Return the (X, Y) coordinate for the center point of the cell that contains the specified text.  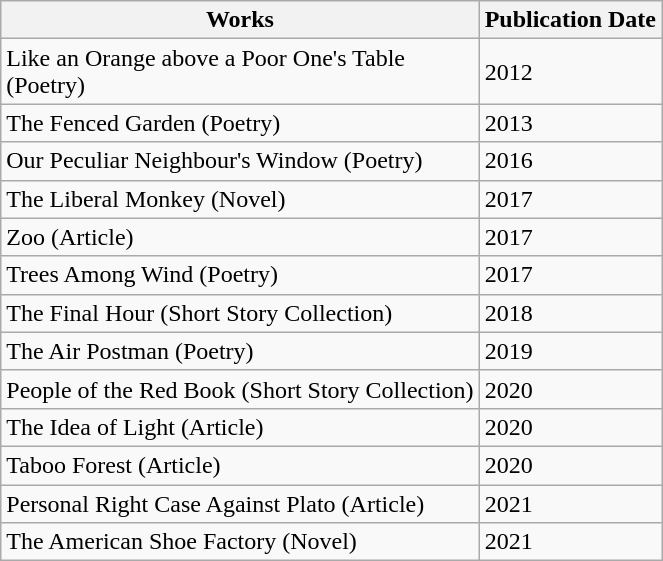
Trees Among Wind (Poetry) (240, 275)
Zoo (Article) (240, 237)
Works (240, 20)
Our Peculiar Neighbour's Window (Poetry) (240, 161)
Taboo Forest (Article) (240, 465)
2013 (570, 123)
2018 (570, 313)
The Idea of Light (Article) (240, 427)
People of the Red Book (Short Story Collection) (240, 389)
The Final Hour (Short Story Collection) (240, 313)
2016 (570, 161)
2019 (570, 351)
Like an Orange above a Poor One's Table(Poetry) (240, 72)
Publication Date (570, 20)
The Air Postman (Poetry) (240, 351)
Personal Right Case Against Plato (Article) (240, 503)
The Fenced Garden (Poetry) (240, 123)
The Liberal Monkey (Novel) (240, 199)
The American Shoe Factory (Novel) (240, 542)
2012 (570, 72)
